Determine the (x, y) coordinate at the center of the cell enclosing the given text.  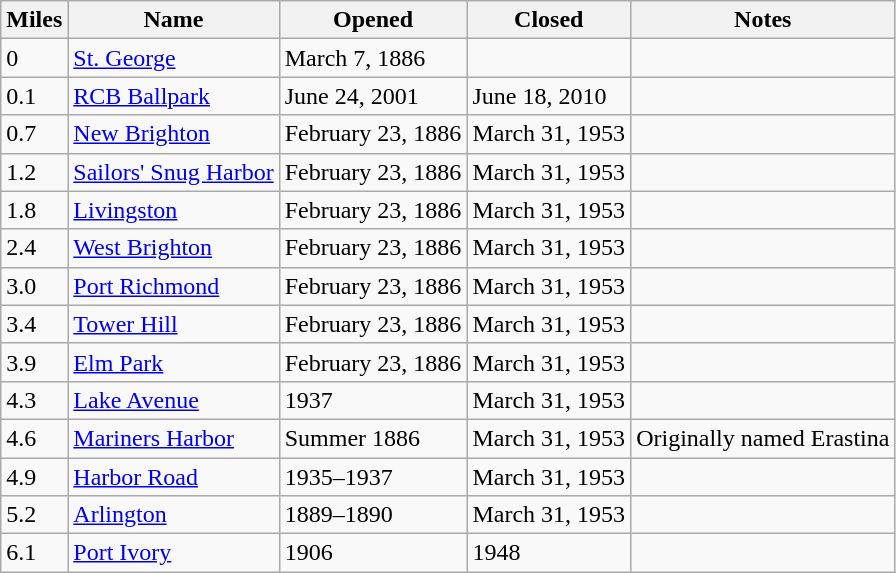
Livingston (174, 210)
Lake Avenue (174, 400)
Arlington (174, 515)
1889–1890 (373, 515)
1948 (549, 553)
0.7 (34, 134)
1935–1937 (373, 477)
Notes (763, 20)
4.9 (34, 477)
New Brighton (174, 134)
Sailors' Snug Harbor (174, 172)
4.3 (34, 400)
0 (34, 58)
Port Ivory (174, 553)
June 18, 2010 (549, 96)
4.6 (34, 438)
3.0 (34, 286)
3.4 (34, 324)
3.9 (34, 362)
Name (174, 20)
2.4 (34, 248)
Harbor Road (174, 477)
6.1 (34, 553)
March 7, 1886 (373, 58)
Originally named Erastina (763, 438)
RCB Ballpark (174, 96)
1937 (373, 400)
June 24, 2001 (373, 96)
Tower Hill (174, 324)
1.2 (34, 172)
Elm Park (174, 362)
1.8 (34, 210)
Port Richmond (174, 286)
Mariners Harbor (174, 438)
St. George (174, 58)
Summer 1886 (373, 438)
West Brighton (174, 248)
1906 (373, 553)
Miles (34, 20)
5.2 (34, 515)
Opened (373, 20)
Closed (549, 20)
0.1 (34, 96)
